Return [x, y] of the center of cell containing provided text 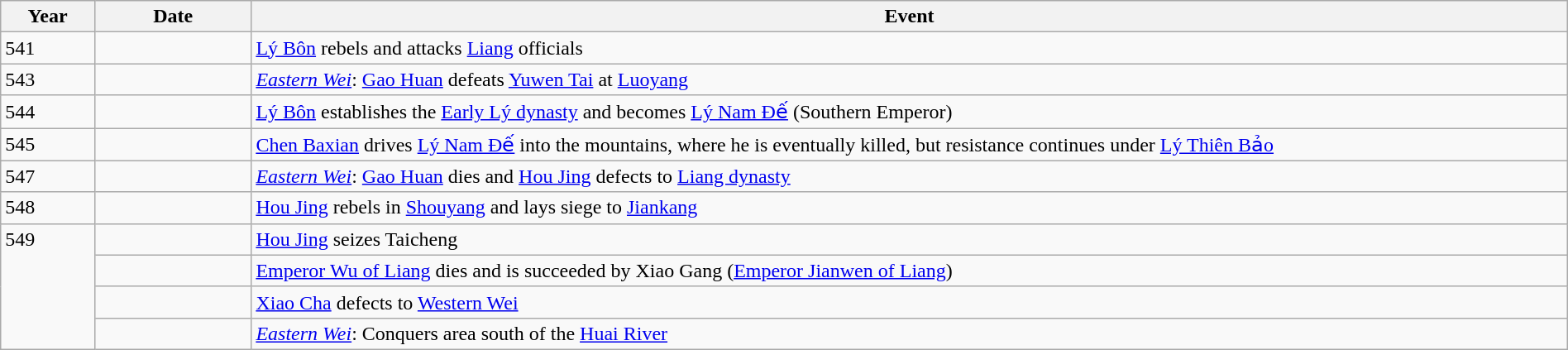
548 [48, 208]
545 [48, 144]
543 [48, 79]
Year [48, 17]
Event [910, 17]
Eastern Wei: Gao Huan defeats Yuwen Tai at Luoyang [910, 79]
Eastern Wei: Conquers area south of the Huai River [910, 333]
Emperor Wu of Liang dies and is succeeded by Xiao Gang (Emperor Jianwen of Liang) [910, 271]
Lý Bôn rebels and attacks Liang officials [910, 48]
549 [48, 286]
Date [172, 17]
Chen Baxian drives Lý Nam Đế into the mountains, where he is eventually killed, but resistance continues under Lý Thiên Bảo [910, 144]
Lý Bôn establishes the Early Lý dynasty and becomes Lý Nam Đế (Southern Emperor) [910, 112]
Hou Jing rebels in Shouyang and lays siege to Jiankang [910, 208]
547 [48, 176]
541 [48, 48]
544 [48, 112]
Xiao Cha defects to Western Wei [910, 302]
Eastern Wei: Gao Huan dies and Hou Jing defects to Liang dynasty [910, 176]
Hou Jing seizes Taicheng [910, 239]
